Return the [X, Y] coordinate for the center point of the cell that contains the specified text.  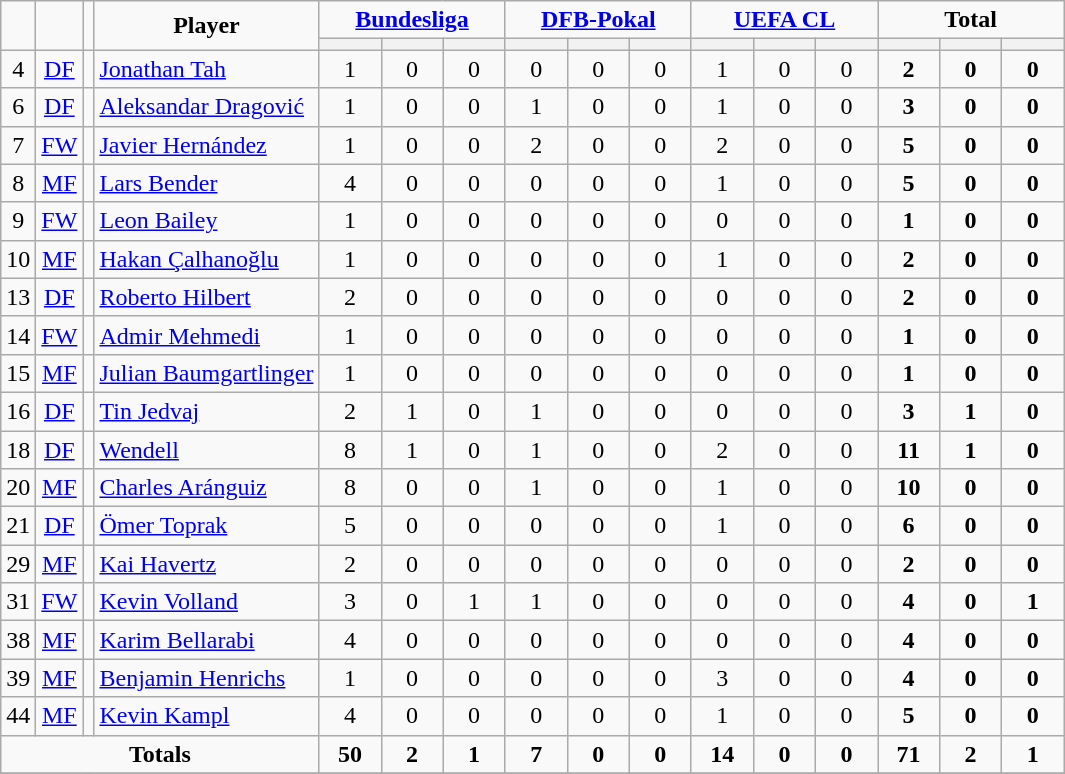
Ömer Toprak [206, 526]
Admir Mehmedi [206, 335]
Lars Bender [206, 183]
Aleksandar Dragović [206, 107]
29 [18, 564]
Totals [160, 754]
18 [18, 449]
Bundesliga [412, 20]
Charles Aránguiz [206, 488]
Karim Bellarabi [206, 640]
Tin Jedvaj [206, 411]
50 [350, 754]
16 [18, 411]
13 [18, 297]
38 [18, 640]
Player [206, 26]
UEFA CL [784, 20]
Kevin Volland [206, 602]
39 [18, 678]
Kevin Kampl [206, 716]
Wendell [206, 449]
11 [909, 449]
Jonathan Tah [206, 69]
Hakan Çalhanoğlu [206, 259]
44 [18, 716]
Kai Havertz [206, 564]
Roberto Hilbert [206, 297]
21 [18, 526]
20 [18, 488]
9 [18, 221]
71 [909, 754]
15 [18, 373]
31 [18, 602]
DFB-Pokal [598, 20]
Leon Bailey [206, 221]
Julian Baumgartlinger [206, 373]
Javier Hernández [206, 145]
Benjamin Henrichs [206, 678]
Total [971, 20]
